Detect which cell encompasses the target text, then output its (X, Y) center coordinate. 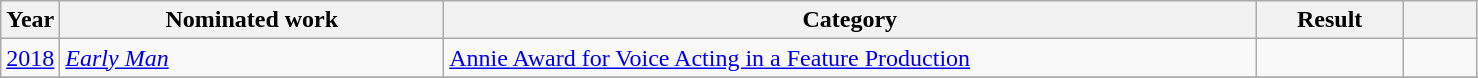
Result (1330, 20)
2018 (30, 58)
Early Man (252, 58)
Category (850, 20)
Year (30, 20)
Annie Award for Voice Acting in a Feature Production (850, 58)
Nominated work (252, 20)
